Determine the [X, Y] coordinate at the center of the cell enclosing the given text.  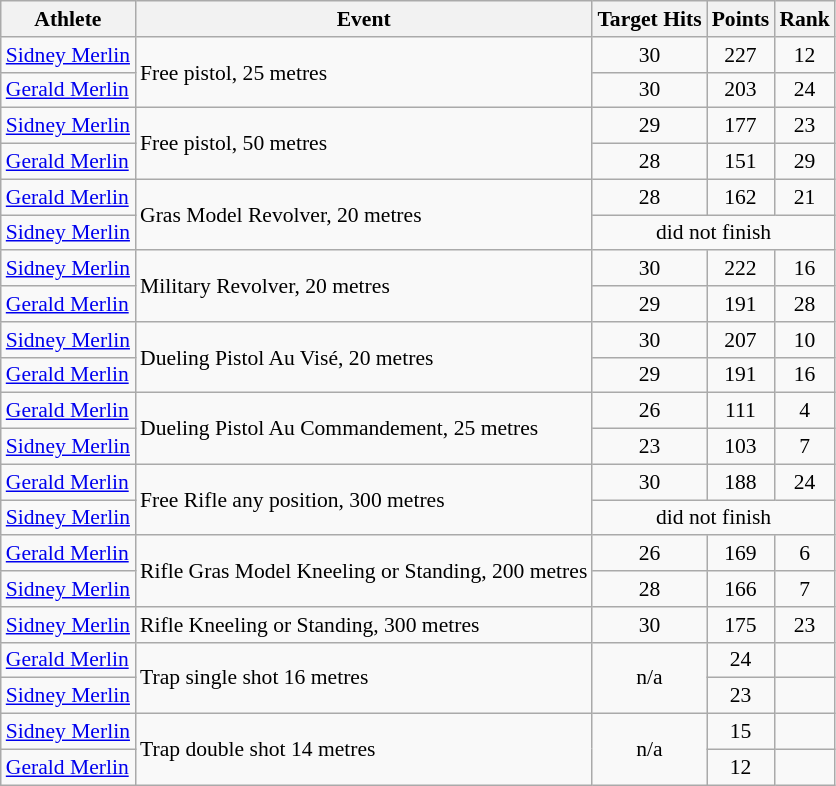
177 [741, 126]
169 [741, 554]
Gras Model Revolver, 20 metres [364, 214]
227 [741, 55]
Free pistol, 50 metres [364, 144]
Rifle Gras Model Kneeling or Standing, 200 metres [364, 572]
Points [741, 19]
Dueling Pistol Au Visé, 20 metres [364, 358]
6 [804, 554]
15 [741, 732]
Trap single shot 16 metres [364, 678]
Rifle Kneeling or Standing, 300 metres [364, 625]
207 [741, 340]
Trap double shot 14 metres [364, 750]
Free pistol, 25 metres [364, 72]
Event [364, 19]
151 [741, 162]
166 [741, 589]
Military Revolver, 20 metres [364, 286]
10 [804, 340]
Free Rifle any position, 300 metres [364, 500]
203 [741, 90]
4 [804, 411]
Rank [804, 19]
Dueling Pistol Au Commandement, 25 metres [364, 428]
188 [741, 482]
175 [741, 625]
222 [741, 269]
162 [741, 197]
Target Hits [649, 19]
Athlete [68, 19]
111 [741, 411]
21 [804, 197]
103 [741, 447]
